From the cell containing the given text, extract its center point as [x, y] coordinate. 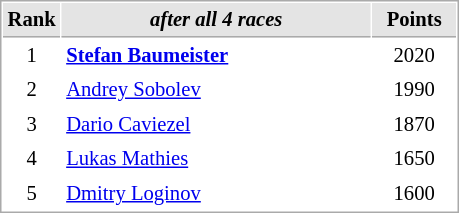
Andrey Sobolev [216, 90]
2 [32, 90]
1650 [414, 158]
Points [414, 20]
4 [32, 158]
Dmitry Loginov [216, 194]
5 [32, 194]
3 [32, 124]
1600 [414, 194]
Stefan Baumeister [216, 56]
1 [32, 56]
Rank [32, 20]
1990 [414, 90]
2020 [414, 56]
1870 [414, 124]
Lukas Mathies [216, 158]
Dario Caviezel [216, 124]
after all 4 races [216, 20]
